Return [X, Y] of the center of cell containing provided text 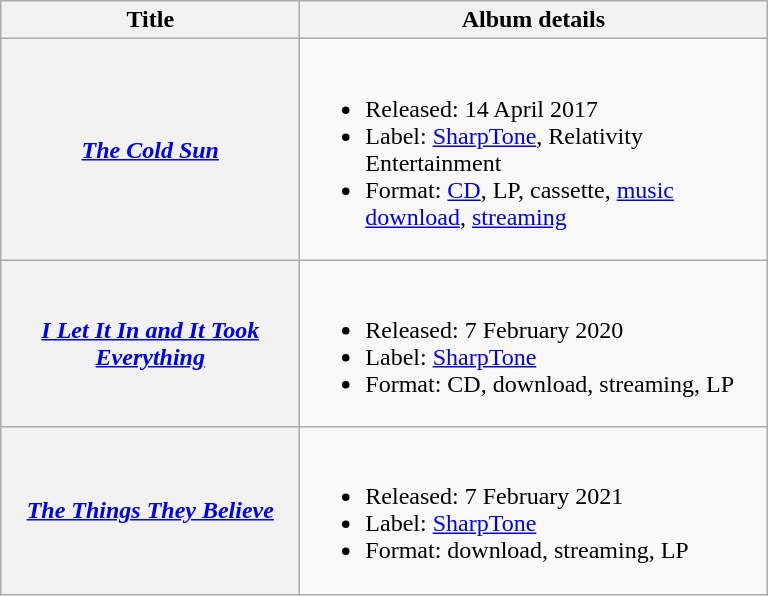
The Cold Sun [150, 150]
Title [150, 20]
I Let It In and It Took Everything [150, 344]
Released: 7 February 2020Label: SharpToneFormat: CD, download, streaming, LP [534, 344]
Album details [534, 20]
The Things They Believe [150, 510]
Released: 7 February 2021Label: SharpToneFormat: download, streaming, LP [534, 510]
Released: 14 April 2017Label: SharpTone, Relativity EntertainmentFormat: CD, LP, cassette, music download, streaming [534, 150]
